Pinpoint the cell where the given text exists, returning its (X, Y) midpoint coordinate. 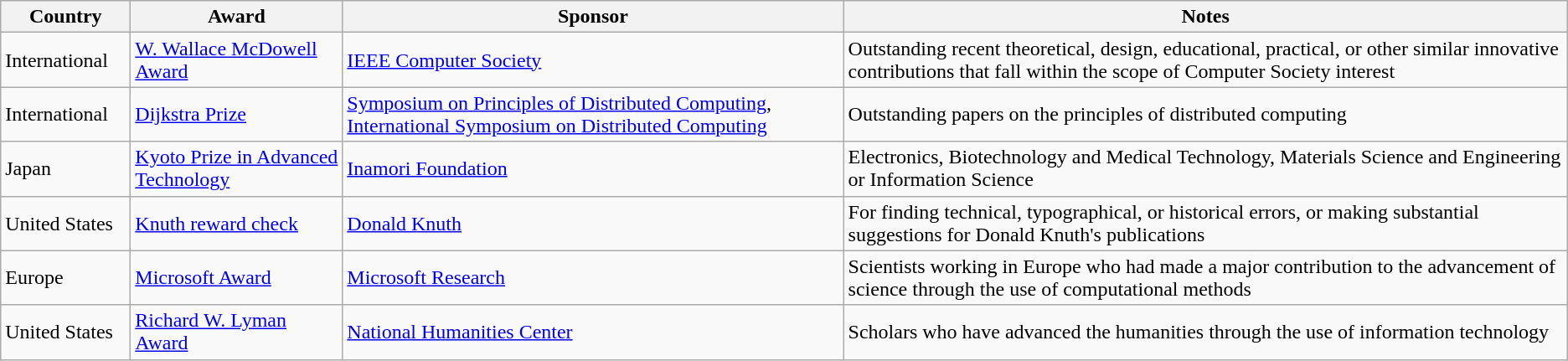
Symposium on Principles of Distributed Computing, International Symposium on Distributed Computing (593, 114)
Japan (65, 169)
Microsoft Award (236, 278)
Award (236, 17)
Kyoto Prize in Advanced Technology (236, 169)
Donald Knuth (593, 223)
Country (65, 17)
Outstanding papers on the principles of distributed computing (1205, 114)
For finding technical, typographical, or historical errors, or making substantial suggestions for Donald Knuth's publications (1205, 223)
Notes (1205, 17)
Scientists working in Europe who had made a major contribution to the advancement of science through the use of computational methods (1205, 278)
Knuth reward check (236, 223)
Sponsor (593, 17)
National Humanities Center (593, 332)
Dijkstra Prize (236, 114)
Electronics, Biotechnology and Medical Technology, Materials Science and Engineering or Information Science (1205, 169)
Inamori Foundation (593, 169)
IEEE Computer Society (593, 60)
Scholars who have advanced the humanities through the use of information technology (1205, 332)
Microsoft Research (593, 278)
Richard W. Lyman Award (236, 332)
W. Wallace McDowell Award (236, 60)
Europe (65, 278)
